Find where the given text appears and provide that cell's center as (x, y) coordinate. 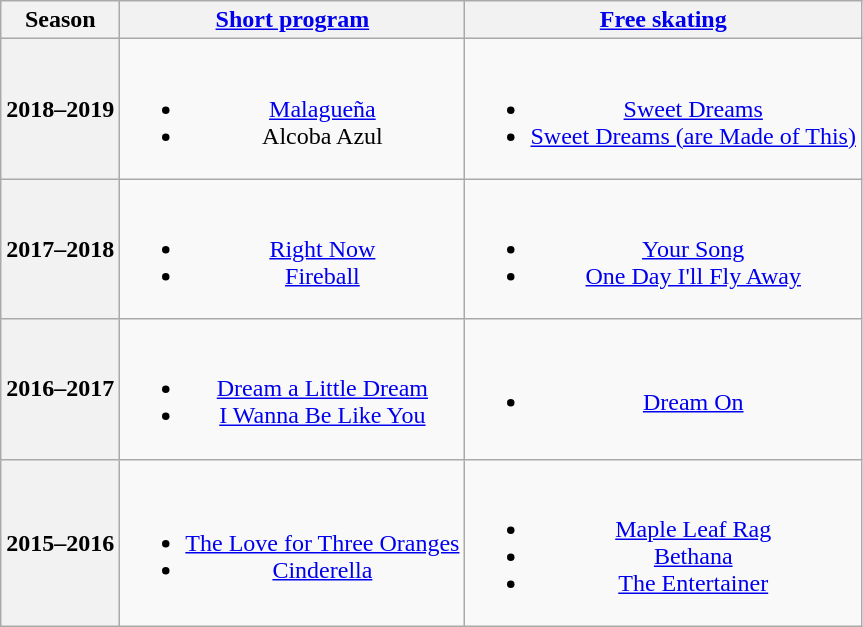
Malagueña Alcoba Azul (292, 109)
The Love for Three Oranges Cinderella (292, 542)
Your SongOne Day I'll Fly Away (664, 249)
Free skating (664, 20)
2017–2018 (60, 249)
Maple Leaf RagBethanaThe Entertainer (664, 542)
Short program (292, 20)
Season (60, 20)
Dream On (664, 389)
Dream a Little DreamI Wanna Be Like You (292, 389)
Sweet Dreams Sweet Dreams (are Made of This) (664, 109)
2015–2016 (60, 542)
2016–2017 (60, 389)
2018–2019 (60, 109)
Right Now Fireball (292, 249)
